From the cell containing the given text, extract its center point as (x, y) coordinate. 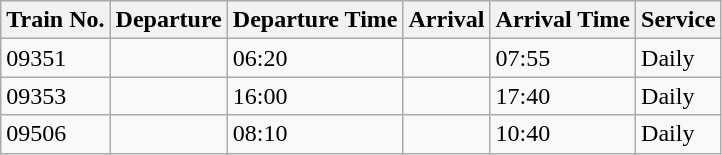
08:10 (315, 134)
Departure (168, 20)
16:00 (315, 96)
07:55 (563, 58)
Service (679, 20)
17:40 (563, 96)
10:40 (563, 134)
09506 (56, 134)
Arrival Time (563, 20)
06:20 (315, 58)
09351 (56, 58)
09353 (56, 96)
Departure Time (315, 20)
Train No. (56, 20)
Arrival (446, 20)
